Scan for the cell matching the given text and deliver its (x, y) coordinate at center. 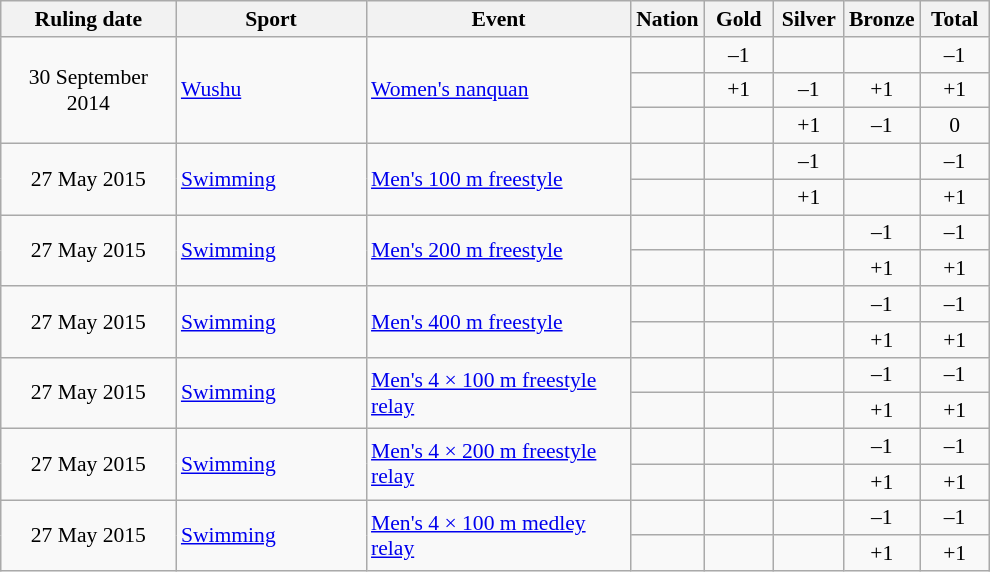
Men's 4 × 100 m medley relay (498, 536)
Silver (809, 19)
Nation (667, 19)
Men's 400 m freestyle (498, 322)
Event (498, 19)
Women's nanquan (498, 90)
Wushu (271, 90)
Men's 200 m freestyle (498, 250)
Gold (739, 19)
0 (955, 126)
Bronze (882, 19)
Men's 4 × 200 m freestyle relay (498, 464)
Total (955, 19)
Ruling date (88, 19)
Sport (271, 19)
Men's 100 m freestyle (498, 180)
30 September 2014 (88, 90)
Men's 4 × 100 m freestyle relay (498, 392)
